Find where the given text appears and provide that cell's center as (x, y) coordinate. 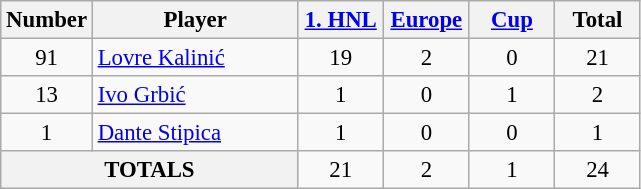
13 (47, 95)
Cup (512, 20)
Lovre Kalinić (195, 58)
24 (598, 170)
1. HNL (341, 20)
Dante Stipica (195, 133)
91 (47, 58)
Ivo Grbić (195, 95)
TOTALS (150, 170)
Player (195, 20)
19 (341, 58)
Europe (427, 20)
Total (598, 20)
Number (47, 20)
